For the text-containing cell, return its midpoint in [X, Y] coordinate format. 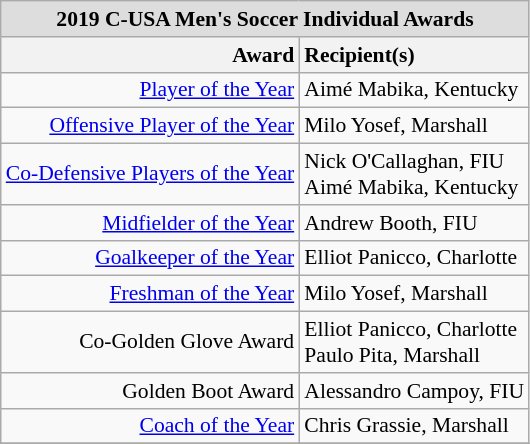
Aimé Mabika, Kentucky [414, 90]
Nick O'Callaghan, FIUAimé Mabika, Kentucky [414, 174]
Player of the Year [150, 90]
Elliot Panicco, CharlottePaulo Pita, Marshall [414, 342]
Elliot Panicco, Charlotte [414, 258]
Goalkeeper of the Year [150, 258]
Chris Grassie, Marshall [414, 426]
Co-Golden Glove Award [150, 342]
Offensive Player of the Year [150, 126]
Alessandro Campoy, FIU [414, 391]
Andrew Booth, FIU [414, 223]
Co-Defensive Players of the Year [150, 174]
Award [150, 55]
Golden Boot Award [150, 391]
Coach of the Year [150, 426]
Freshman of the Year [150, 294]
Midfielder of the Year [150, 223]
2019 C-USA Men's Soccer Individual Awards [265, 19]
Recipient(s) [414, 55]
